Locate the cell with the specified text and output its (x, y) center coordinate. 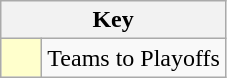
Key (114, 20)
Teams to Playoffs (134, 58)
